Scan for the cell matching the given text and deliver its (x, y) coordinate at center. 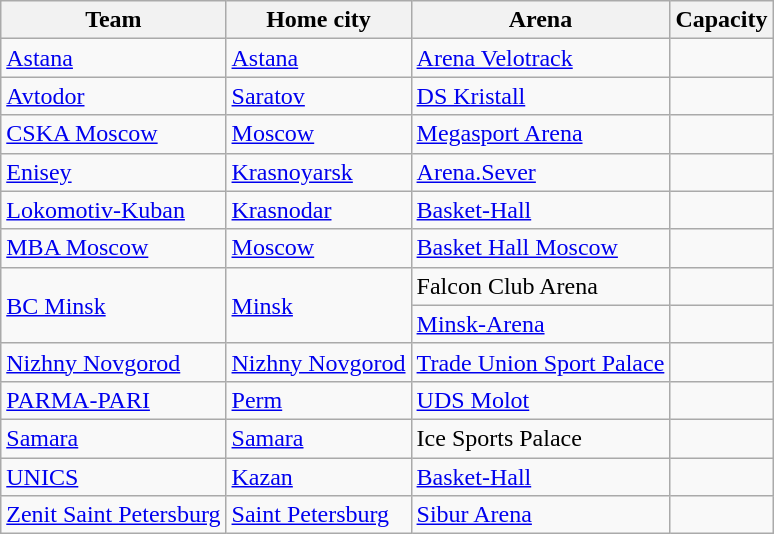
UNICS (114, 477)
Saint Petersburg (318, 515)
Zenit Saint Petersburg (114, 515)
Home city (318, 20)
MBA Moscow (114, 248)
Team (114, 20)
Ice Sports Palace (540, 438)
DS Kristall (540, 96)
Krasnoyarsk (318, 172)
Falcon Club Arena (540, 286)
Capacity (722, 20)
Saratov (318, 96)
CSKA Moscow (114, 134)
Sibur Arena (540, 515)
PARMA-PARI (114, 400)
Lokomotiv-Kuban (114, 210)
Arena (540, 20)
Arena Velotrack (540, 58)
Basket Hall Moscow (540, 248)
Arena.Sever (540, 172)
BC Minsk (114, 305)
Megasport Arena (540, 134)
Trade Union Sport Palace (540, 362)
Minsk (318, 305)
Enisey (114, 172)
Krasnodar (318, 210)
Avtodor (114, 96)
Kazan (318, 477)
UDS Molot (540, 400)
Perm (318, 400)
Minsk-Arena (540, 324)
